Pinpoint the cell where the given text exists, returning its (x, y) midpoint coordinate. 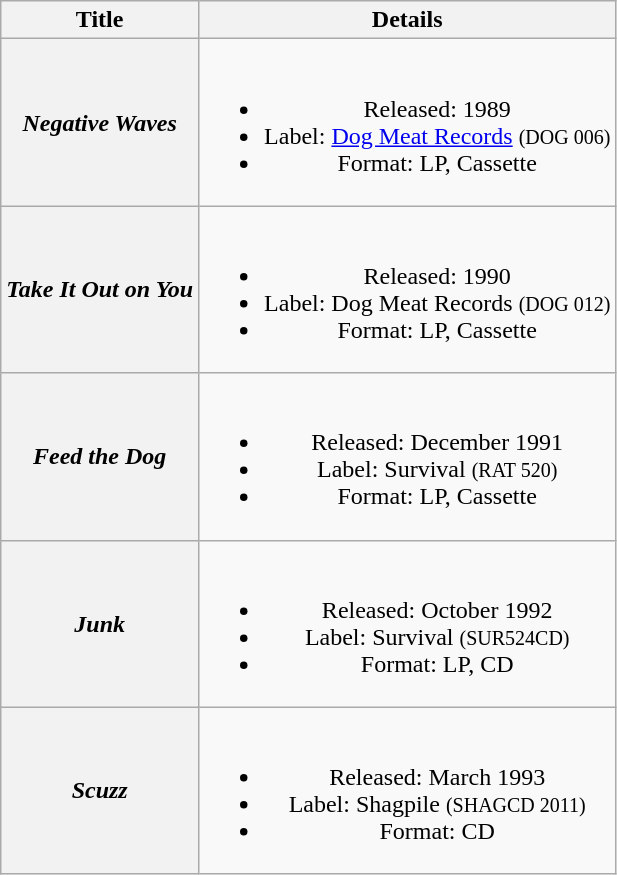
Released: 1989Label: Dog Meat Records (DOG 006)Format: LP, Cassette (408, 122)
Title (100, 20)
Take It Out on You (100, 290)
Released: 1990Label: Dog Meat Records (DOG 012)Format: LP, Cassette (408, 290)
Feed the Dog (100, 456)
Released: March 1993Label: Shagpile (SHAGCD 2011)Format: CD (408, 790)
Junk (100, 624)
Negative Waves (100, 122)
Scuzz (100, 790)
Details (408, 20)
Released: December 1991Label: Survival (RAT 520)Format: LP, Cassette (408, 456)
Released: October 1992Label: Survival (SUR524CD)Format: LP, CD (408, 624)
